Provide the (x, y) coordinate of the cell's center where the given text is located.  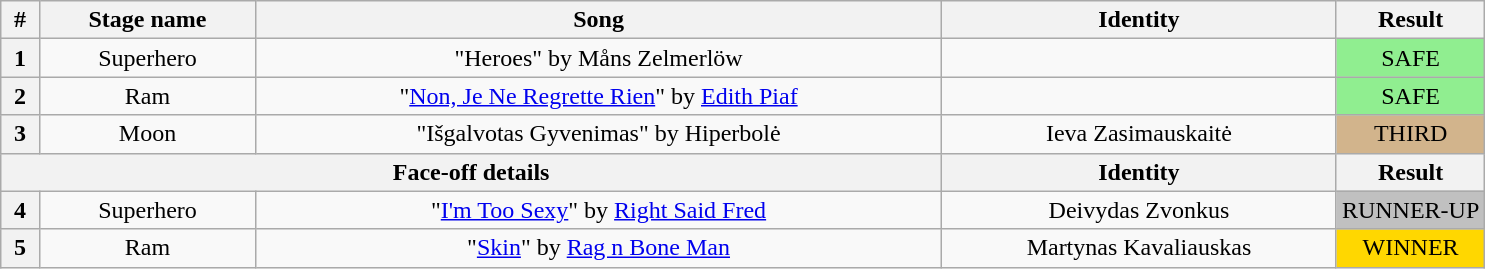
Stage name (147, 20)
Song (599, 20)
"Skin" by Rag n Bone Man (599, 248)
2 (20, 96)
Martynas Kavaliauskas (1138, 248)
RUNNER-UP (1410, 210)
"Išgalvotas Gyvenimas" by Hiperbolė (599, 134)
4 (20, 210)
WINNER (1410, 248)
Moon (147, 134)
"Non, Je Ne Regrette Rien" by Edith Piaf (599, 96)
Ieva Zasimauskaitė (1138, 134)
3 (20, 134)
"I'm Too Sexy" by Right Said Fred (599, 210)
# (20, 20)
1 (20, 58)
Face-off details (472, 172)
"Heroes" by Måns Zelmerlöw (599, 58)
THIRD (1410, 134)
Deivydas Zvonkus (1138, 210)
5 (20, 248)
